Identify which cell holds the provided text, then report its (x, y) central coordinate. 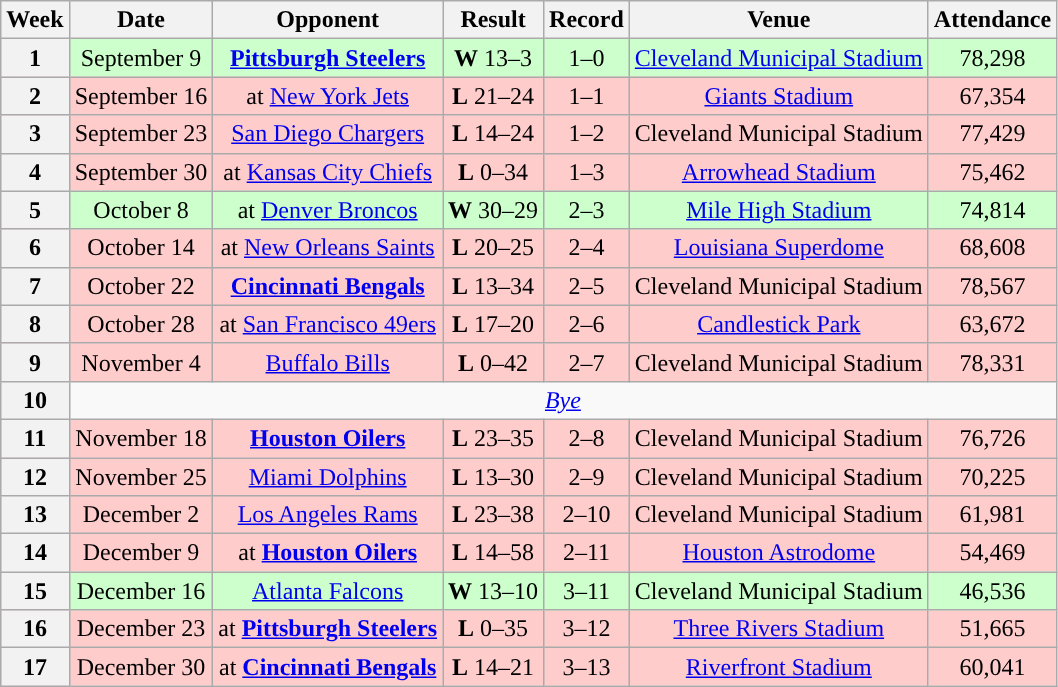
78,567 (992, 286)
December 9 (141, 553)
September 23 (141, 134)
Cincinnati Bengals (328, 286)
2–3 (587, 210)
2–10 (587, 515)
74,814 (992, 210)
2–7 (587, 362)
Miami Dolphins (328, 477)
September 16 (141, 96)
60,041 (992, 667)
Arrowhead Stadium (778, 172)
Giants Stadium (778, 96)
78,298 (992, 58)
October 14 (141, 248)
Louisiana Superdome (778, 248)
61,981 (992, 515)
3–12 (587, 629)
at Kansas City Chiefs (328, 172)
15 (35, 591)
54,469 (992, 553)
Three Rivers Stadium (778, 629)
3–13 (587, 667)
San Diego Chargers (328, 134)
October 22 (141, 286)
L 14–24 (494, 134)
Venue (778, 20)
December 23 (141, 629)
September 30 (141, 172)
1–2 (587, 134)
W 30–29 (494, 210)
76,726 (992, 438)
L 23–38 (494, 515)
October 8 (141, 210)
November 25 (141, 477)
51,665 (992, 629)
December 2 (141, 515)
September 9 (141, 58)
Opponent (328, 20)
63,672 (992, 324)
1 (35, 58)
1–3 (587, 172)
L 23–35 (494, 438)
11 (35, 438)
3 (35, 134)
Attendance (992, 20)
2–11 (587, 553)
Buffalo Bills (328, 362)
67,354 (992, 96)
L 13–34 (494, 286)
at Houston Oilers (328, 553)
L 13–30 (494, 477)
7 (35, 286)
Atlanta Falcons (328, 591)
Date (141, 20)
W 13–3 (494, 58)
16 (35, 629)
78,331 (992, 362)
L 14–21 (494, 667)
8 (35, 324)
at New Orleans Saints (328, 248)
Candlestick Park (778, 324)
Mile High Stadium (778, 210)
2–8 (587, 438)
Record (587, 20)
October 28 (141, 324)
December 16 (141, 591)
68,608 (992, 248)
at Cincinnati Bengals (328, 667)
W 13–10 (494, 591)
17 (35, 667)
Result (494, 20)
at Denver Broncos (328, 210)
Riverfront Stadium (778, 667)
5 (35, 210)
November 18 (141, 438)
46,536 (992, 591)
12 (35, 477)
at New York Jets (328, 96)
L 20–25 (494, 248)
75,462 (992, 172)
4 (35, 172)
9 (35, 362)
10 (35, 400)
L 14–58 (494, 553)
L 17–20 (494, 324)
L 21–24 (494, 96)
November 4 (141, 362)
1–1 (587, 96)
Pittsburgh Steelers (328, 58)
13 (35, 515)
December 30 (141, 667)
L 0–42 (494, 362)
Los Angeles Rams (328, 515)
70,225 (992, 477)
2–4 (587, 248)
2 (35, 96)
at Pittsburgh Steelers (328, 629)
2–5 (587, 286)
2–6 (587, 324)
L 0–34 (494, 172)
14 (35, 553)
2–9 (587, 477)
1–0 (587, 58)
L 0–35 (494, 629)
at San Francisco 49ers (328, 324)
Houston Oilers (328, 438)
3–11 (587, 591)
6 (35, 248)
77,429 (992, 134)
Houston Astrodome (778, 553)
Bye (563, 400)
Week (35, 20)
